Determine the (x, y) coordinate at the center of the cell enclosing the given text.  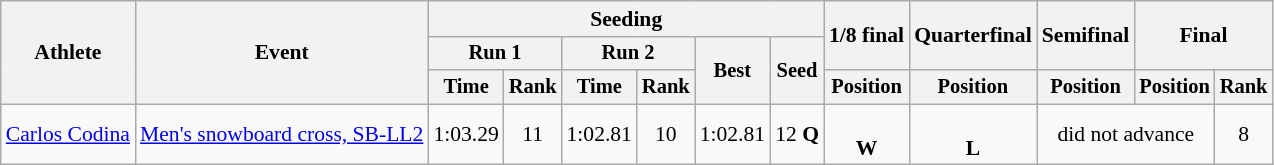
Event (282, 52)
Carlos Codina (68, 134)
L (973, 134)
8 (1244, 134)
Seed (797, 70)
Quarterfinal (973, 36)
11 (533, 134)
Run 2 (628, 54)
1:03.29 (466, 134)
Run 1 (494, 54)
W (866, 134)
Semifinal (1086, 36)
10 (666, 134)
Seeding (626, 19)
Best (732, 70)
Final (1203, 36)
12 Q (797, 134)
1/8 final (866, 36)
did not advance (1126, 134)
Men's snowboard cross, SB-LL2 (282, 134)
Athlete (68, 52)
